Extract the (X, Y) coordinate from the center of the cell holding the provided text.  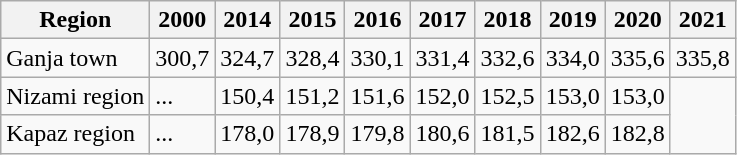
151,6 (378, 96)
178,0 (248, 134)
332,6 (508, 58)
2017 (442, 20)
330,1 (378, 58)
Nizami region (76, 96)
335,6 (638, 58)
150,4 (248, 96)
2015 (312, 20)
182,6 (572, 134)
152,0 (442, 96)
179,8 (378, 134)
2014 (248, 20)
182,8 (638, 134)
2016 (378, 20)
152,5 (508, 96)
300,7 (182, 58)
328,4 (312, 58)
Region (76, 20)
334,0 (572, 58)
181,5 (508, 134)
178,9 (312, 134)
331,4 (442, 58)
180,6 (442, 134)
151,2 (312, 96)
2020 (638, 20)
335,8 (702, 58)
Kapaz region (76, 134)
2018 (508, 20)
2000 (182, 20)
2021 (702, 20)
324,7 (248, 58)
Ganja town (76, 58)
2019 (572, 20)
